For the text-containing cell, return its midpoint in [X, Y] coordinate format. 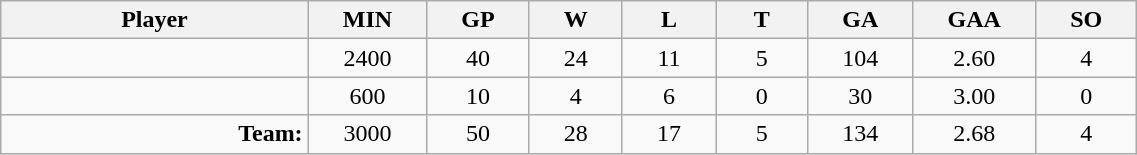
134 [860, 134]
50 [478, 134]
3.00 [974, 96]
24 [576, 58]
28 [576, 134]
GP [478, 20]
GA [860, 20]
2.68 [974, 134]
6 [668, 96]
MIN [368, 20]
2.60 [974, 58]
30 [860, 96]
Player [154, 20]
40 [478, 58]
GAA [974, 20]
L [668, 20]
2400 [368, 58]
104 [860, 58]
SO [1086, 20]
T [762, 20]
17 [668, 134]
600 [368, 96]
11 [668, 58]
10 [478, 96]
Team: [154, 134]
3000 [368, 134]
W [576, 20]
